Scan for the cell matching the given text and deliver its (X, Y) coordinate at center. 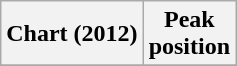
Peakposition (189, 34)
Chart (2012) (72, 34)
